Identify which cell holds the provided text, then report its [X, Y] central coordinate. 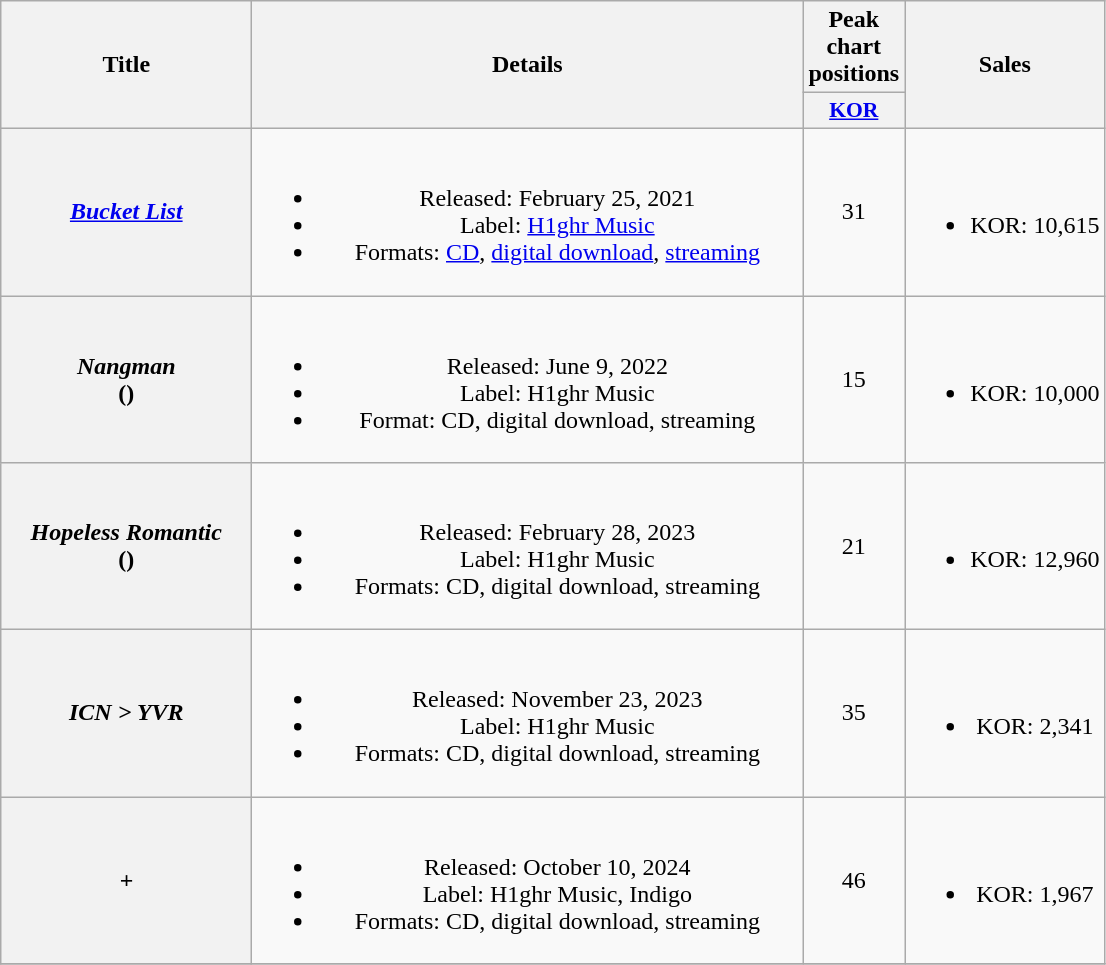
KOR: 10,000 [1005, 380]
46 [854, 880]
KOR [854, 111]
Released: October 10, 2024Label: H1ghr Music, IndigoFormats: CD, digital download, streaming [528, 880]
KOR: 2,341 [1005, 714]
Title [126, 65]
Hopeless Romantic() [126, 546]
Sales [1005, 65]
15 [854, 380]
ICN > YVR [126, 714]
Details [528, 65]
Released: November 23, 2023Label: H1ghr MusicFormats: CD, digital download, streaming [528, 714]
Nangman() [126, 380]
35 [854, 714]
KOR: 1,967 [1005, 880]
KOR: 12,960 [1005, 546]
21 [854, 546]
Peak chartpositions [854, 47]
Released: February 28, 2023Label: H1ghr MusicFormats: CD, digital download, streaming [528, 546]
Released: February 25, 2021Label: H1ghr MusicFormats: CD, digital download, streaming [528, 212]
31 [854, 212]
Bucket List [126, 212]
KOR: 10,615 [1005, 212]
Released: June 9, 2022Label: H1ghr MusicFormat: CD, digital download, streaming [528, 380]
+ [126, 880]
